From the cell containing the given text, extract its center point as (X, Y) coordinate. 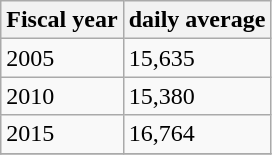
daily average (197, 20)
15,635 (197, 58)
2005 (62, 58)
15,380 (197, 96)
Fiscal year (62, 20)
16,764 (197, 134)
2015 (62, 134)
2010 (62, 96)
